Output the (X, Y) coordinate of the center of the cell containing the given text.  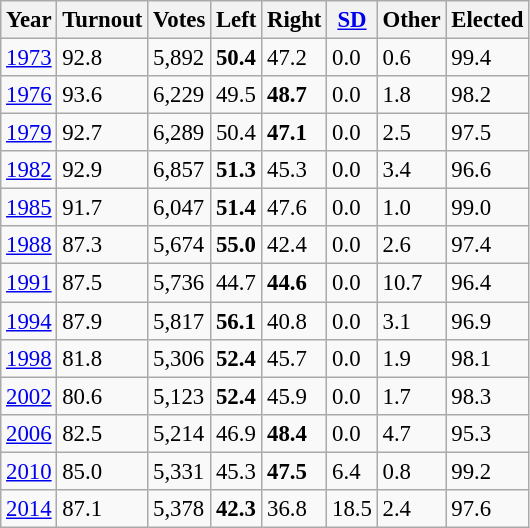
1976 (29, 95)
SD (352, 20)
99.0 (488, 208)
Other (412, 20)
56.1 (236, 321)
1994 (29, 321)
6,857 (180, 170)
98.2 (488, 95)
6,229 (180, 95)
49.5 (236, 95)
2010 (29, 471)
97.6 (488, 509)
47.2 (294, 58)
6,289 (180, 133)
1.8 (412, 95)
97.4 (488, 245)
48.4 (294, 433)
1973 (29, 58)
44.7 (236, 283)
85.0 (102, 471)
2.4 (412, 509)
5,214 (180, 433)
55.0 (236, 245)
99.4 (488, 58)
3.1 (412, 321)
96.6 (488, 170)
6,047 (180, 208)
91.7 (102, 208)
6.4 (352, 471)
80.6 (102, 396)
87.9 (102, 321)
5,378 (180, 509)
5,331 (180, 471)
99.2 (488, 471)
36.8 (294, 509)
5,817 (180, 321)
87.1 (102, 509)
Elected (488, 20)
47.6 (294, 208)
42.4 (294, 245)
40.8 (294, 321)
18.5 (352, 509)
1.0 (412, 208)
0.8 (412, 471)
Year (29, 20)
2014 (29, 509)
1985 (29, 208)
95.3 (488, 433)
96.9 (488, 321)
Votes (180, 20)
Turnout (102, 20)
1982 (29, 170)
92.9 (102, 170)
2.5 (412, 133)
2006 (29, 433)
87.5 (102, 283)
97.5 (488, 133)
Right (294, 20)
51.4 (236, 208)
45.7 (294, 358)
Left (236, 20)
5,306 (180, 358)
47.1 (294, 133)
5,123 (180, 396)
98.3 (488, 396)
44.6 (294, 283)
3.4 (412, 170)
1988 (29, 245)
1.7 (412, 396)
5,736 (180, 283)
92.7 (102, 133)
51.3 (236, 170)
46.9 (236, 433)
0.6 (412, 58)
81.8 (102, 358)
10.7 (412, 283)
2.6 (412, 245)
4.7 (412, 433)
1.9 (412, 358)
47.5 (294, 471)
1991 (29, 283)
93.6 (102, 95)
87.3 (102, 245)
2002 (29, 396)
92.8 (102, 58)
45.9 (294, 396)
42.3 (236, 509)
96.4 (488, 283)
98.1 (488, 358)
82.5 (102, 433)
5,892 (180, 58)
1979 (29, 133)
5,674 (180, 245)
48.7 (294, 95)
1998 (29, 358)
